Find where the given text appears and provide that cell's center as [X, Y] coordinate. 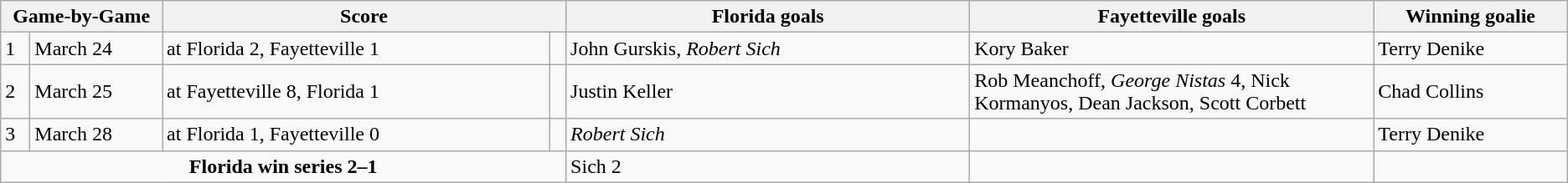
Florida win series 2–1 [283, 166]
Justin Keller [768, 92]
Rob Meanchoff, George Nistas 4, Nick Kormanyos, Dean Jackson, Scott Corbett [1172, 92]
Robert Sich [768, 135]
March 25 [96, 92]
1 [15, 48]
at Fayetteville 8, Florida 1 [357, 92]
Fayetteville goals [1172, 17]
John Gurskis, Robert Sich [768, 48]
at Florida 1, Fayetteville 0 [357, 135]
2 [15, 92]
Sich 2 [768, 166]
Chad Collins [1471, 92]
Kory Baker [1172, 48]
3 [15, 135]
at Florida 2, Fayetteville 1 [357, 48]
March 24 [96, 48]
Florida goals [768, 17]
Game-by-Game [82, 17]
Winning goalie [1471, 17]
March 28 [96, 135]
Score [364, 17]
